Return the [X, Y] coordinate for the center point of the cell that contains the specified text.  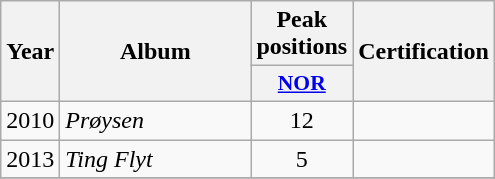
Year [30, 52]
Album [156, 52]
Peak positions [302, 34]
Ting Flyt [156, 159]
Certification [424, 52]
12 [302, 120]
Prøysen [156, 120]
5 [302, 159]
NOR [302, 84]
2010 [30, 120]
2013 [30, 159]
